Locate the cell with the specified text and output its (X, Y) center coordinate. 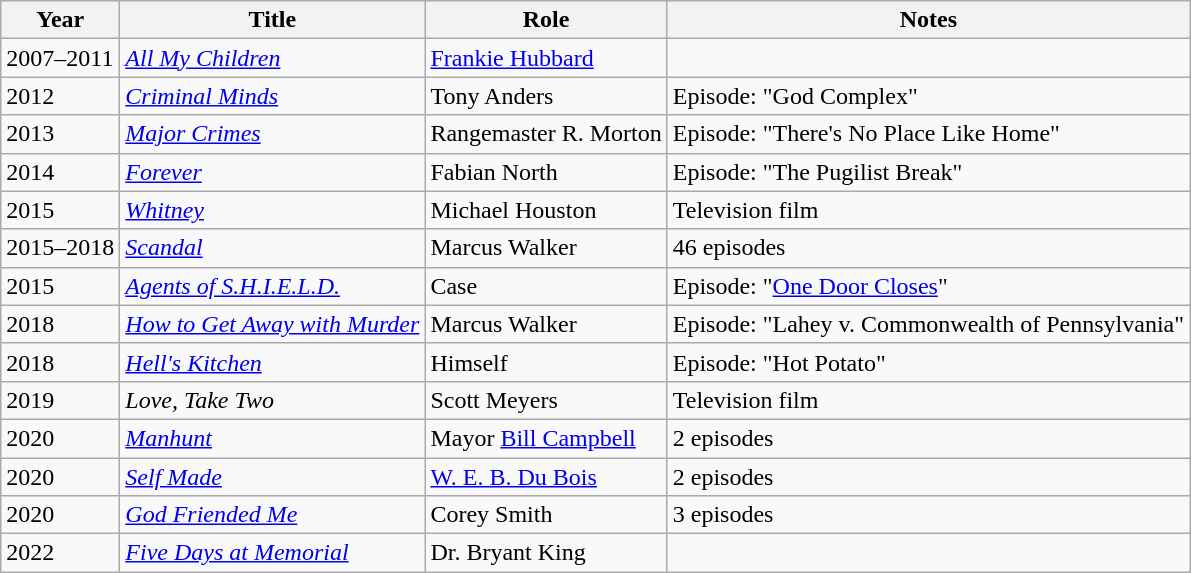
Whitney (272, 210)
Himself (546, 362)
Major Crimes (272, 134)
Frankie Hubbard (546, 58)
3 episodes (928, 515)
Episode: "Lahey v. Commonwealth of Pennsylvania" (928, 324)
Michael Houston (546, 210)
Manhunt (272, 438)
Episode: "There's No Place Like Home" (928, 134)
Self Made (272, 477)
Episode: "The Pugilist Break" (928, 172)
Rangemaster R. Morton (546, 134)
Case (546, 286)
2013 (60, 134)
Five Days at Memorial (272, 553)
2012 (60, 96)
Corey Smith (546, 515)
All My Children (272, 58)
Fabian North (546, 172)
W. E. B. Du Bois (546, 477)
How to Get Away with Murder (272, 324)
Hell's Kitchen (272, 362)
Forever (272, 172)
Love, Take Two (272, 400)
Agents of S.H.I.E.L.D. (272, 286)
Year (60, 20)
Criminal Minds (272, 96)
Dr. Bryant King (546, 553)
Episode: "Hot Potato" (928, 362)
Role (546, 20)
Episode: "One Door Closes" (928, 286)
2015–2018 (60, 248)
Tony Anders (546, 96)
2022 (60, 553)
46 episodes (928, 248)
2019 (60, 400)
Title (272, 20)
2014 (60, 172)
Episode: "God Complex" (928, 96)
God Friended Me (272, 515)
Scott Meyers (546, 400)
Mayor Bill Campbell (546, 438)
2007–2011 (60, 58)
Scandal (272, 248)
Notes (928, 20)
